From the cell containing the given text, extract its center point as (x, y) coordinate. 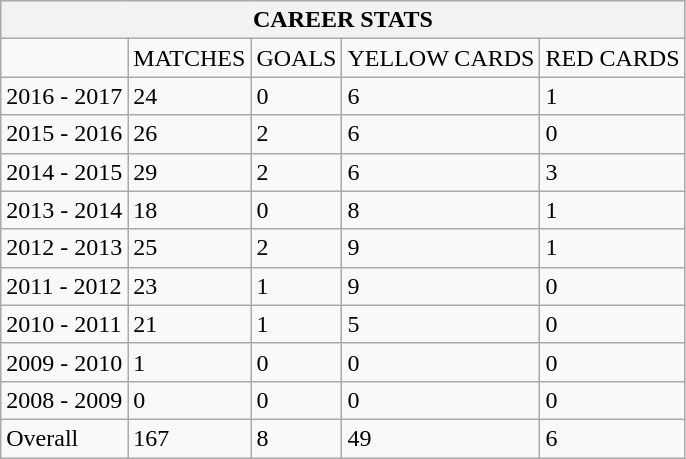
2013 - 2014 (64, 210)
5 (441, 324)
2008 - 2009 (64, 400)
25 (190, 248)
GOALS (296, 58)
RED CARDS (612, 58)
2015 - 2016 (64, 134)
2010 - 2011 (64, 324)
2009 - 2010 (64, 362)
2012 - 2013 (64, 248)
CAREER STATS (343, 20)
26 (190, 134)
3 (612, 172)
167 (190, 438)
29 (190, 172)
21 (190, 324)
2016 - 2017 (64, 96)
2011 - 2012 (64, 286)
YELLOW CARDS (441, 58)
49 (441, 438)
MATCHES (190, 58)
18 (190, 210)
23 (190, 286)
Overall (64, 438)
24 (190, 96)
2014 - 2015 (64, 172)
